Return (x, y) of the center of cell containing provided text 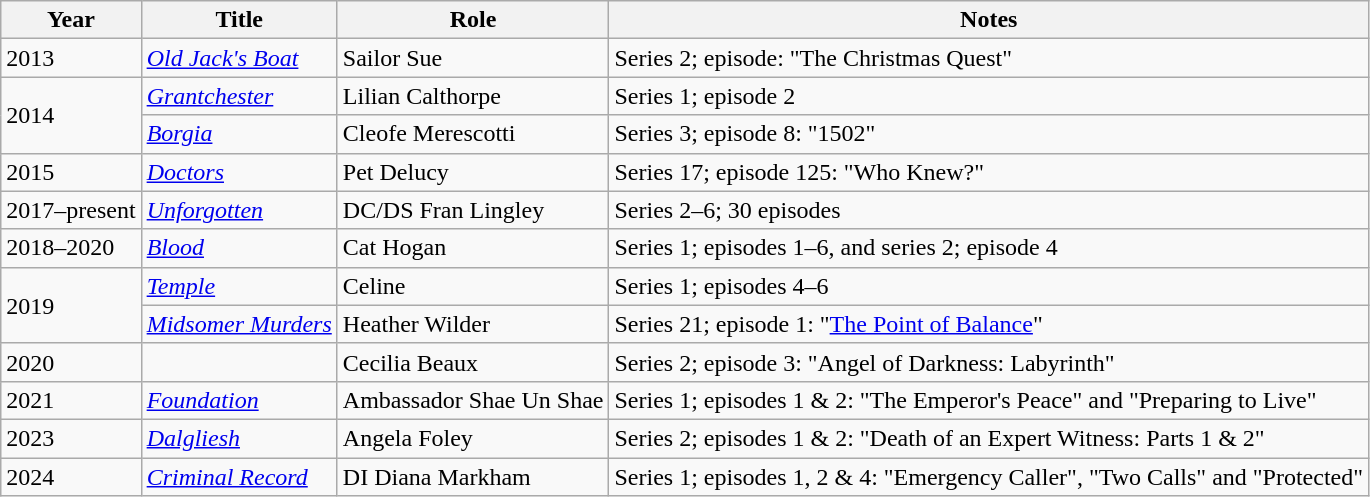
2024 (71, 477)
Heather Wilder (473, 324)
2020 (71, 362)
Role (473, 20)
2018–2020 (71, 248)
Unforgotten (239, 210)
Celine (473, 286)
Doctors (239, 172)
Blood (239, 248)
DC/DS Fran Lingley (473, 210)
Cat Hogan (473, 248)
2014 (71, 115)
2021 (71, 400)
Midsomer Murders (239, 324)
Series 1; episodes 4–6 (989, 286)
Angela Foley (473, 438)
2023 (71, 438)
Series 2–6; 30 episodes (989, 210)
Borgia (239, 134)
Pet Delucy (473, 172)
Ambassador Shae Un Shae (473, 400)
Series 2; episodes 1 & 2: "Death of an Expert Witness: Parts 1 & 2" (989, 438)
Dalgliesh (239, 438)
Foundation (239, 400)
2019 (71, 305)
Series 2; episode: "The Christmas Quest" (989, 58)
DI Diana Markham (473, 477)
Series 21; episode 1: "The Point of Balance" (989, 324)
Grantchester (239, 96)
Notes (989, 20)
2017–present (71, 210)
Lilian Calthorpe (473, 96)
Cecilia Beaux (473, 362)
Series 17; episode 125: "Who Knew?" (989, 172)
Title (239, 20)
Criminal Record (239, 477)
Series 1; episodes 1 & 2: "The Emperor's Peace" and "Preparing to Live" (989, 400)
Cleofe Merescotti (473, 134)
Year (71, 20)
2013 (71, 58)
Old Jack's Boat (239, 58)
2015 (71, 172)
Series 1; episodes 1, 2 & 4: "Emergency Caller", "Two Calls" and "Protected" (989, 477)
Sailor Sue (473, 58)
Series 1; episode 2 (989, 96)
Series 1; episodes 1–6, and series 2; episode 4 (989, 248)
Series 3; episode 8: "1502" (989, 134)
Temple (239, 286)
Series 2; episode 3: "Angel of Darkness: Labyrinth" (989, 362)
